Find where the given text appears and provide that cell's center as [x, y] coordinate. 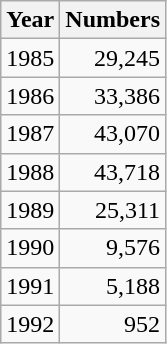
33,386 [113, 96]
1986 [30, 96]
1985 [30, 58]
1987 [30, 134]
1992 [30, 324]
29,245 [113, 58]
1988 [30, 172]
43,718 [113, 172]
9,576 [113, 248]
25,311 [113, 210]
1991 [30, 286]
1989 [30, 210]
5,188 [113, 286]
43,070 [113, 134]
Year [30, 20]
Numbers [113, 20]
952 [113, 324]
1990 [30, 248]
